Identify which cell holds the provided text, then report its (X, Y) central coordinate. 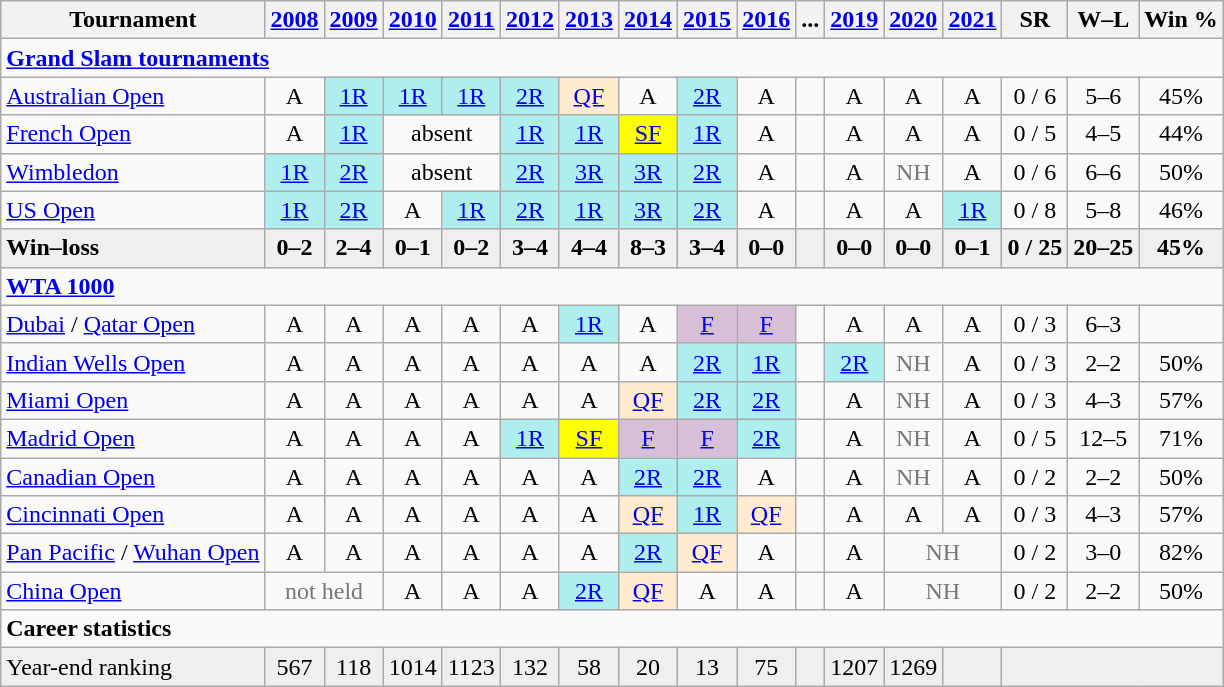
Wimbledon (133, 172)
4–4 (588, 248)
Australian Open (133, 96)
8–3 (648, 248)
Win–loss (133, 248)
118 (354, 667)
82% (1182, 553)
1269 (914, 667)
75 (766, 667)
1207 (854, 667)
2010 (412, 20)
71% (1182, 438)
13 (708, 667)
SR (1035, 20)
Win % (1182, 20)
Miami Open (133, 400)
Pan Pacific / Wuhan Open (133, 553)
20 (648, 667)
China Open (133, 591)
Grand Slam tournaments (612, 58)
WTA 1000 (612, 286)
Cincinnati Open (133, 515)
5–6 (1104, 96)
58 (588, 667)
1014 (412, 667)
2020 (914, 20)
0 / 25 (1035, 248)
2019 (854, 20)
W–L (1104, 20)
Year-end ranking (133, 667)
46% (1182, 210)
44% (1182, 134)
2015 (708, 20)
1123 (471, 667)
2–4 (354, 248)
Madrid Open (133, 438)
2008 (294, 20)
4–5 (1104, 134)
2021 (972, 20)
3–0 (1104, 553)
2016 (766, 20)
... (810, 20)
Dubai / Qatar Open (133, 324)
567 (294, 667)
2014 (648, 20)
20–25 (1104, 248)
Career statistics (612, 629)
Tournament (133, 20)
2011 (471, 20)
12–5 (1104, 438)
5–8 (1104, 210)
6–6 (1104, 172)
not held (324, 591)
2009 (354, 20)
2013 (588, 20)
132 (530, 667)
US Open (133, 210)
0 / 8 (1035, 210)
Canadian Open (133, 477)
Indian Wells Open (133, 362)
6–3 (1104, 324)
French Open (133, 134)
2012 (530, 20)
